Identify which cell holds the provided text, then report its (x, y) central coordinate. 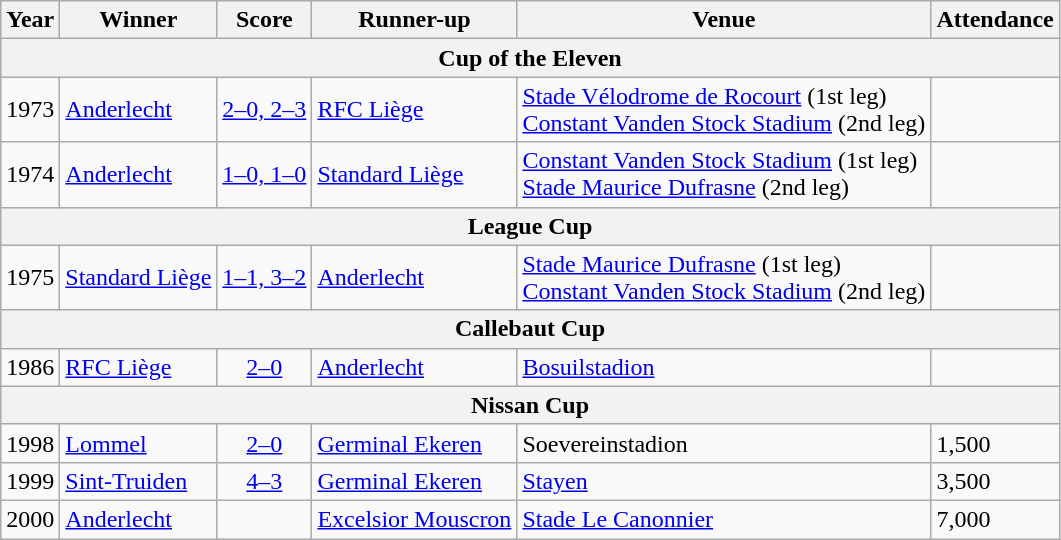
4–3 (264, 481)
Stade Maurice Dufrasne (1st leg)Constant Vanden Stock Stadium (2nd leg) (724, 278)
Soevereinstadion (724, 443)
2000 (30, 519)
3,500 (995, 481)
1975 (30, 278)
Runner-up (414, 20)
Year (30, 20)
1–0, 1–0 (264, 174)
Callebaut Cup (530, 329)
Score (264, 20)
2–0, 2–3 (264, 110)
League Cup (530, 226)
1986 (30, 367)
1999 (30, 481)
Attendance (995, 20)
Venue (724, 20)
Stade Vélodrome de Rocourt (1st leg)Constant Vanden Stock Stadium (2nd leg) (724, 110)
Winner (138, 20)
Bosuilstadion (724, 367)
Excelsior Mouscron (414, 519)
Constant Vanden Stock Stadium (1st leg)Stade Maurice Dufrasne (2nd leg) (724, 174)
7,000 (995, 519)
1,500 (995, 443)
1974 (30, 174)
Lommel (138, 443)
Cup of the Eleven (530, 58)
Nissan Cup (530, 405)
1973 (30, 110)
1–1, 3–2 (264, 278)
Sint-Truiden (138, 481)
1998 (30, 443)
Stade Le Canonnier (724, 519)
Stayen (724, 481)
